Search for the cell housing the specified text and yield its (X, Y) center coordinate. 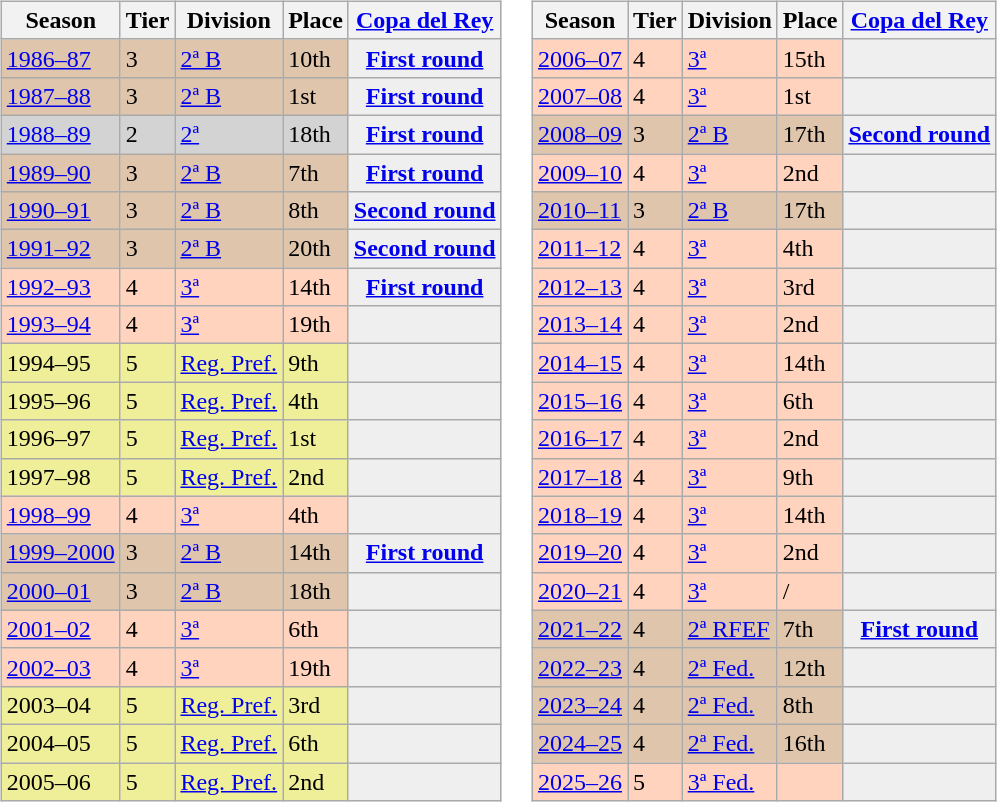
2 (148, 134)
2021–22 (580, 629)
1988–89 (60, 134)
2002–03 (60, 667)
2005–06 (60, 781)
2ª (229, 134)
2009–10 (580, 173)
2022–23 (580, 667)
2ª RFEF (730, 629)
1992–93 (60, 287)
20th (316, 249)
1991–92 (60, 249)
1990–91 (60, 211)
2010–11 (580, 211)
2020–21 (580, 591)
10th (316, 58)
1999–2000 (60, 553)
2014–15 (580, 363)
1997–98 (60, 477)
15th (810, 58)
2015–16 (580, 401)
1996–97 (60, 439)
2013–14 (580, 325)
2006–07 (580, 58)
2018–19 (580, 515)
12th (810, 667)
2003–04 (60, 705)
1989–90 (60, 173)
1998–99 (60, 515)
2024–25 (580, 743)
2017–18 (580, 477)
1987–88 (60, 96)
2023–24 (580, 705)
/ (810, 591)
2000–01 (60, 591)
16th (810, 743)
1986–87 (60, 58)
2004–05 (60, 743)
2007–08 (580, 96)
1994–95 (60, 363)
2019–20 (580, 553)
1995–96 (60, 401)
3ª Fed. (730, 781)
2001–02 (60, 629)
2016–17 (580, 439)
2012–13 (580, 287)
2008–09 (580, 134)
2025–26 (580, 781)
1993–94 (60, 325)
2011–12 (580, 249)
